Detect which cell encompasses the target text, then output its (X, Y) center coordinate. 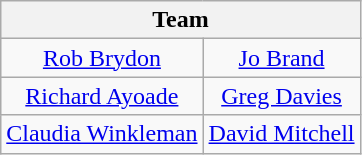
Richard Ayoade (102, 96)
Rob Brydon (102, 58)
Greg Davies (282, 96)
Jo Brand (282, 58)
David Mitchell (282, 134)
Team (180, 20)
Claudia Winkleman (102, 134)
